Identify which cell holds the provided text, then report its [X, Y] central coordinate. 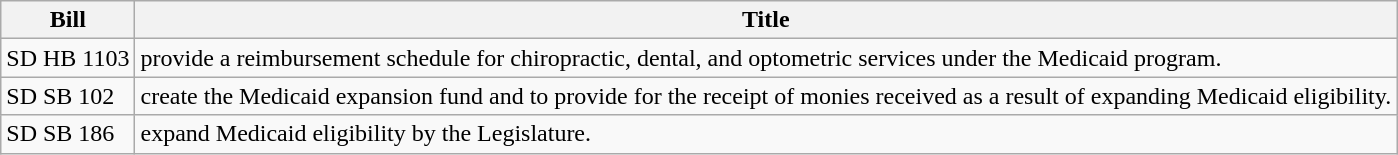
Bill [68, 20]
provide a reimbursement schedule for chiropractic, dental, and optometric services under the Medicaid program. [766, 58]
SD SB 102 [68, 96]
SD HB 1103 [68, 58]
create the Medicaid expansion fund and to provide for the receipt of monies received as a result of expanding Medicaid eligibility. [766, 96]
Title [766, 20]
expand Medicaid eligibility by the Legislature. [766, 134]
SD SB 186 [68, 134]
